For the text-containing cell, return its midpoint in [x, y] coordinate format. 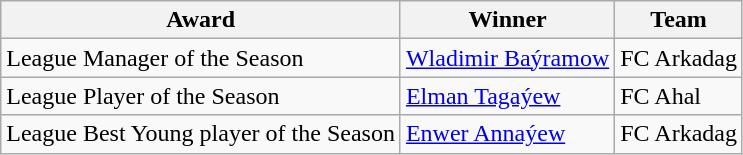
League Manager of the Season [201, 58]
Team [679, 20]
League Player of the Season [201, 96]
FC Ahal [679, 96]
Winner [507, 20]
Wladimir Baýramow [507, 58]
Elman Tagaýew [507, 96]
Enwer Annaýew [507, 134]
League Best Young player of the Season [201, 134]
Award [201, 20]
